Provide the (x, y) coordinate of the cell's center where the given text is located.  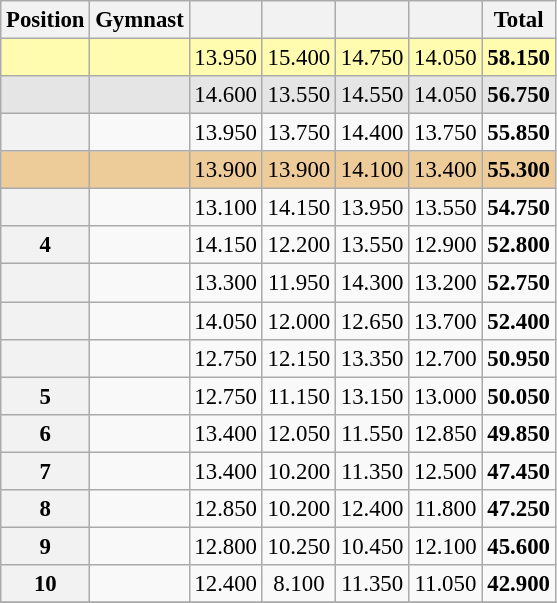
12.000 (298, 321)
7 (46, 471)
12.100 (446, 546)
50.050 (518, 396)
13.150 (372, 396)
12.900 (446, 245)
14.550 (372, 95)
45.600 (518, 546)
13.300 (226, 283)
13.200 (446, 283)
11.550 (372, 433)
11.950 (298, 283)
42.900 (518, 584)
14.100 (372, 170)
13.000 (446, 396)
13.700 (446, 321)
11.800 (446, 509)
52.800 (518, 245)
56.750 (518, 95)
12.800 (226, 546)
54.750 (518, 208)
6 (46, 433)
8 (46, 509)
11.050 (446, 584)
12.200 (298, 245)
10.250 (298, 546)
47.250 (518, 509)
12.500 (446, 471)
52.750 (518, 283)
5 (46, 396)
49.850 (518, 433)
58.150 (518, 58)
55.300 (518, 170)
9 (46, 546)
12.700 (446, 358)
52.400 (518, 321)
12.650 (372, 321)
13.350 (372, 358)
14.750 (372, 58)
Gymnast (140, 20)
14.600 (226, 95)
10.450 (372, 546)
50.950 (518, 358)
13.100 (226, 208)
10 (46, 584)
55.850 (518, 133)
12.150 (298, 358)
15.400 (298, 58)
14.400 (372, 133)
Position (46, 20)
Total (518, 20)
8.100 (298, 584)
14.300 (372, 283)
12.050 (298, 433)
47.450 (518, 471)
11.150 (298, 396)
4 (46, 245)
